Pinpoint the cell where the given text exists, returning its [X, Y] midpoint coordinate. 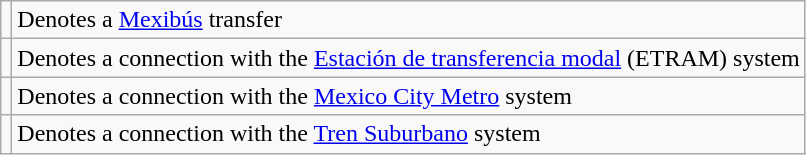
Denotes a connection with the Mexico City Metro system [409, 96]
Denotes a connection with the Estación de transferencia modal (ETRAM) system [409, 58]
Denotes a connection with the Tren Suburbano system [409, 134]
Denotes a Mexibús transfer [409, 20]
